Pinpoint the cell where the given text exists, returning its (x, y) midpoint coordinate. 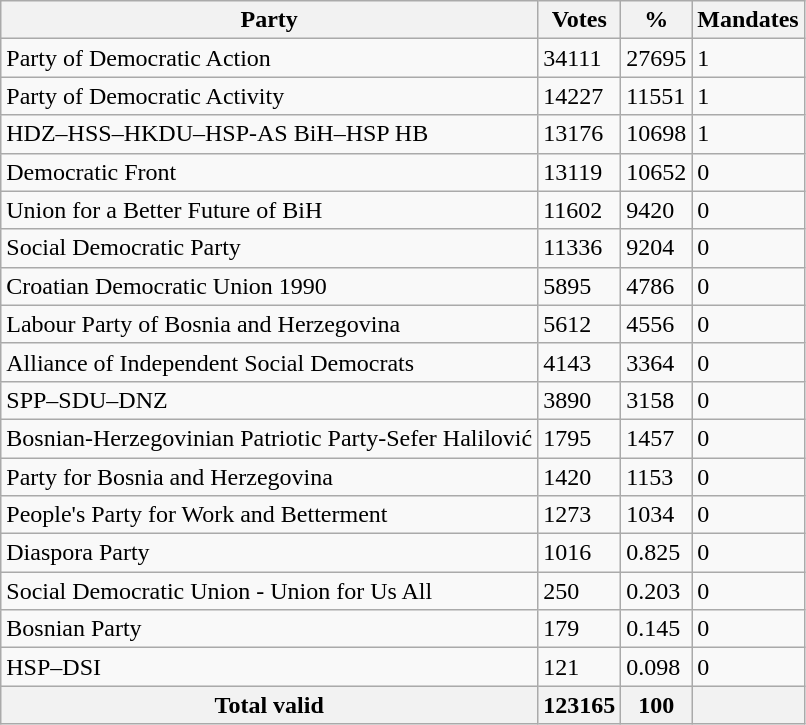
0.098 (656, 667)
Total valid (270, 705)
123165 (580, 705)
13176 (580, 134)
1016 (580, 553)
1420 (580, 477)
3890 (580, 400)
Party of Democratic Activity (270, 96)
10652 (656, 172)
3158 (656, 400)
11602 (580, 210)
1034 (656, 515)
13119 (580, 172)
250 (580, 591)
People's Party for Work and Betterment (270, 515)
0.145 (656, 629)
3364 (656, 362)
5612 (580, 324)
1273 (580, 515)
Party for Bosnia and Herzegovina (270, 477)
14227 (580, 96)
Party of Democratic Action (270, 58)
5895 (580, 286)
179 (580, 629)
1795 (580, 438)
HSP–DSI (270, 667)
1153 (656, 477)
SPP–SDU–DNZ (270, 400)
121 (580, 667)
Bosnian Party (270, 629)
Votes (580, 20)
Union for a Better Future of BiH (270, 210)
Alliance of Independent Social Democrats (270, 362)
9420 (656, 210)
HDZ–HSS–HKDU–HSP-AS BiH–HSP HB (270, 134)
Labour Party of Bosnia and Herzegovina (270, 324)
Croatian Democratic Union 1990 (270, 286)
Diaspora Party (270, 553)
4143 (580, 362)
11551 (656, 96)
11336 (580, 248)
Bosnian-Herzegovinian Patriotic Party-Sefer Halilović (270, 438)
Democratic Front (270, 172)
Party (270, 20)
% (656, 20)
Social Democratic Party (270, 248)
34111 (580, 58)
9204 (656, 248)
0.203 (656, 591)
Social Democratic Union - Union for Us All (270, 591)
1457 (656, 438)
27695 (656, 58)
Mandates (748, 20)
10698 (656, 134)
100 (656, 705)
0.825 (656, 553)
4556 (656, 324)
4786 (656, 286)
